Extract the [x, y] coordinate from the center of the cell holding the provided text.  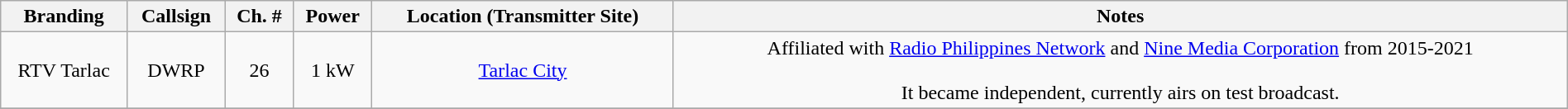
DWRP [177, 70]
Power [332, 17]
Branding [65, 17]
Tarlac City [523, 70]
Notes [1120, 17]
Affiliated with Radio Philippines Network and Nine Media Corporation from 2015-2021It became independent, currently airs on test broadcast. [1120, 70]
Location (Transmitter Site) [523, 17]
26 [259, 70]
1 kW [332, 70]
Ch. # [259, 17]
RTV Tarlac [65, 70]
Callsign [177, 17]
